For the text-containing cell, return its midpoint in (X, Y) coordinate format. 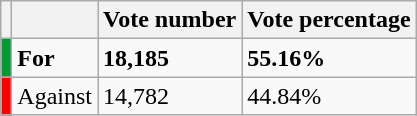
55.16% (329, 58)
Vote number (170, 20)
44.84% (329, 96)
18,185 (170, 58)
Vote percentage (329, 20)
14,782 (170, 96)
For (55, 58)
Against (55, 96)
